Search for the cell housing the specified text and yield its (x, y) center coordinate. 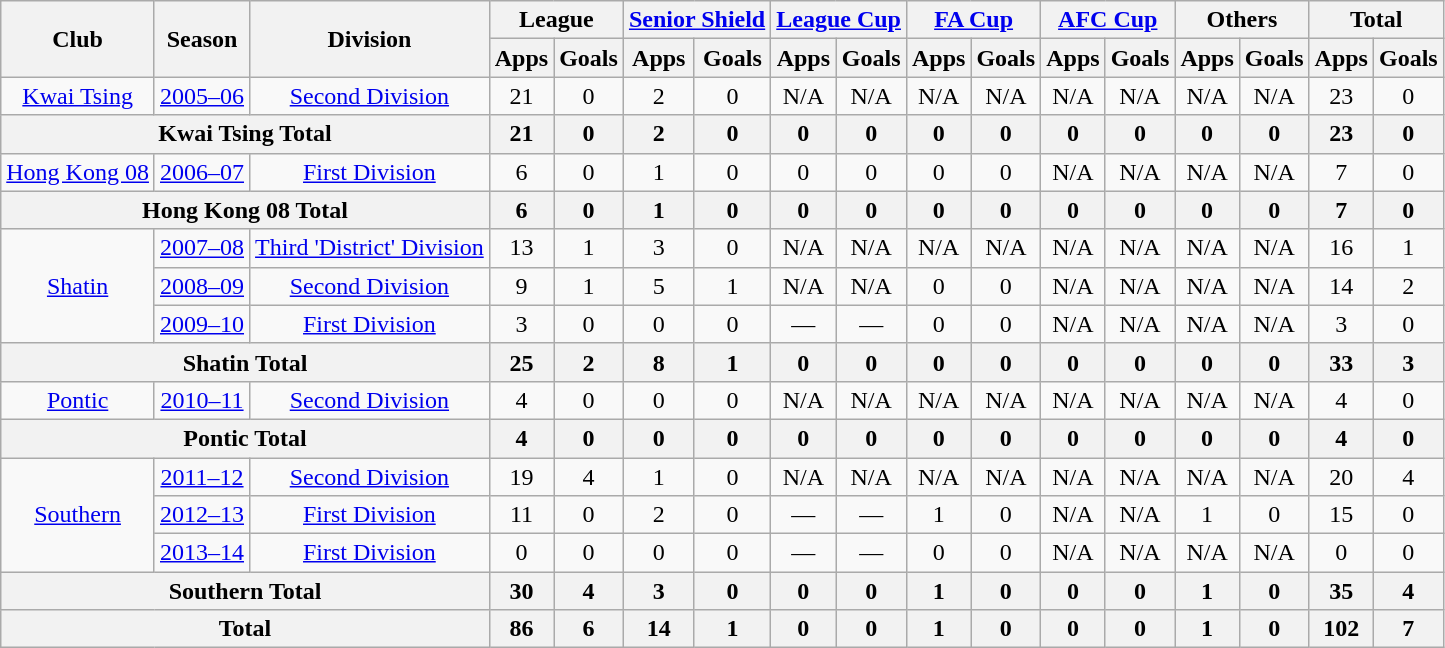
16 (1341, 248)
Shatin Total (245, 362)
Division (370, 39)
Pontic Total (245, 438)
86 (521, 629)
33 (1341, 362)
102 (1341, 629)
2011–12 (202, 477)
League (556, 20)
2010–11 (202, 400)
Hong Kong 08 Total (245, 210)
35 (1341, 591)
FA Cup (973, 20)
Southern Total (245, 591)
Club (78, 39)
2007–08 (202, 248)
25 (521, 362)
9 (521, 286)
Pontic (78, 400)
AFC Cup (1108, 20)
Shatin (78, 286)
2013–14 (202, 553)
Senior Shield (696, 20)
8 (658, 362)
2008–09 (202, 286)
2006–07 (202, 172)
13 (521, 248)
11 (521, 515)
15 (1341, 515)
League Cup (839, 20)
Kwai Tsing (78, 96)
2009–10 (202, 324)
19 (521, 477)
Southern (78, 515)
5 (658, 286)
Kwai Tsing Total (245, 134)
Hong Kong 08 (78, 172)
Season (202, 39)
30 (521, 591)
20 (1341, 477)
2012–13 (202, 515)
2005–06 (202, 96)
Third 'District' Division (370, 248)
Others (1242, 20)
